Determine the (x, y) coordinate at the center of the cell enclosing the given text.  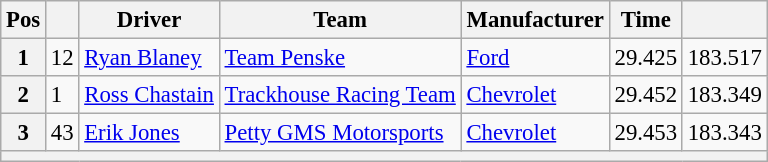
Time (646, 20)
Driver (149, 20)
29.453 (646, 133)
Team (340, 20)
Erik Jones (149, 133)
Ford (535, 58)
183.517 (724, 58)
Ryan Blaney (149, 58)
43 (62, 133)
Team Penske (340, 58)
29.452 (646, 95)
183.343 (724, 133)
183.349 (724, 95)
29.425 (646, 58)
Ross Chastain (149, 95)
12 (62, 58)
3 (24, 133)
Manufacturer (535, 20)
Trackhouse Racing Team (340, 95)
2 (24, 95)
Pos (24, 20)
Petty GMS Motorsports (340, 133)
